Pinpoint the cell where the given text exists, returning its [X, Y] midpoint coordinate. 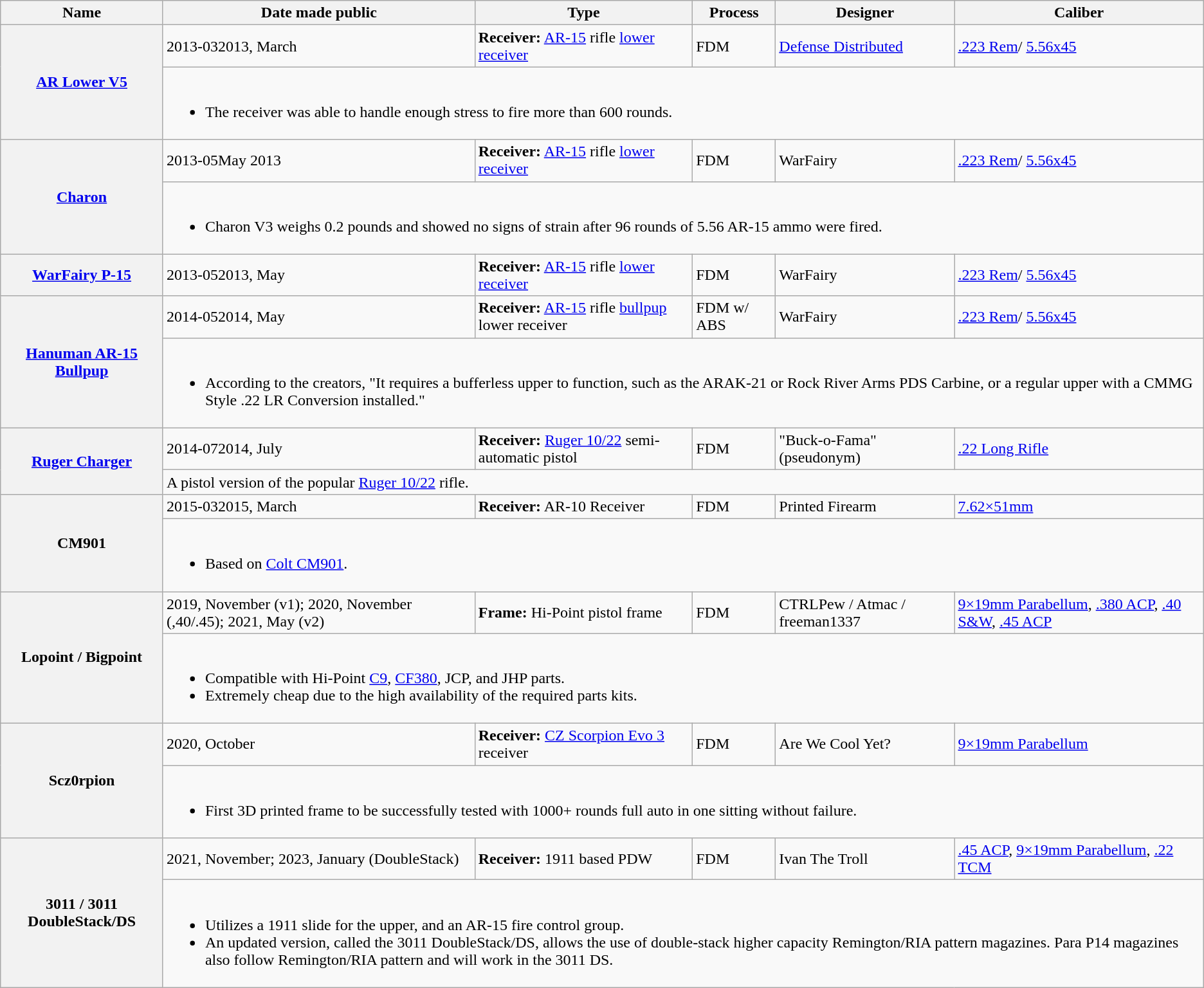
9×19mm Parabellum, .380 ACP, .40 S&W, .45 ACP [1079, 612]
Lopoint / Bigpoint [82, 657]
2014-072014, July [319, 449]
Hanuman AR-15 Bullpup [82, 361]
Frame: Hi-Point pistol frame [583, 612]
Printed Firearm [865, 506]
Date made public [319, 13]
Receiver: Ruger 10/22 semi-automatic pistol [583, 449]
.22 Long Rifle [1079, 449]
3011 / 3011 DoubleStack/DS [82, 913]
Based on Colt CM901. [683, 554]
Type [583, 13]
Name [82, 13]
2020, October [319, 745]
Are We Cool Yet? [865, 745]
Ivan The Troll [865, 859]
Receiver: 1911 based PDW [583, 859]
A pistol version of the popular Ruger 10/22 rifle. [683, 482]
9×19mm Parabellum [1079, 745]
2013-052013, May [319, 275]
2014-052014, May [319, 316]
The receiver was able to handle enough stress to fire more than 600 rounds. [683, 103]
First 3D printed frame to be successfully tested with 1000+ rounds full auto in one sitting without failure. [683, 801]
Caliber [1079, 13]
Charon [82, 197]
Charon V3 weighs 0.2 pounds and showed no signs of strain after 96 rounds of 5.56 AR-15 ammo were fired. [683, 217]
Scz0rpion [82, 781]
.45 ACP, 9×19mm Parabellum, .22 TCM [1079, 859]
WarFairy P-15 [82, 275]
2021, November; 2023, January (DoubleStack) [319, 859]
7.62×51mm [1079, 506]
Receiver: CZ Scorpion Evo 3 receiver [583, 745]
FDM w/ ABS [734, 316]
Defense Distributed [865, 46]
CM901 [82, 543]
AR Lower V5 [82, 82]
2015-032015, March [319, 506]
2013-032013, March [319, 46]
CTRLPew / Atmac / freeman1337 [865, 612]
Process [734, 13]
Receiver: AR-15 rifle bullpup lower receiver [583, 316]
2019, November (v1); 2020, November (,40/.45); 2021, May (v2) [319, 612]
Compatible with Hi-Point C9, CF380, JCP, and JHP parts.Extremely cheap due to the high availability of the required parts kits. [683, 679]
Receiver: AR-10 Receiver [583, 506]
2013-05May 2013 [319, 161]
Designer [865, 13]
Ruger Charger [82, 461]
"Buck-o-Fama" (pseudonym) [865, 449]
